Search for the cell housing the specified text and yield its (X, Y) center coordinate. 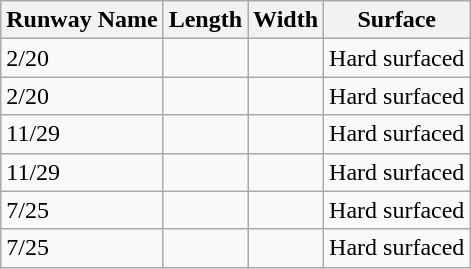
Length (205, 20)
Width (286, 20)
Surface (397, 20)
Runway Name (82, 20)
